Return the [x, y] coordinate for the center point of the cell that contains the specified text.  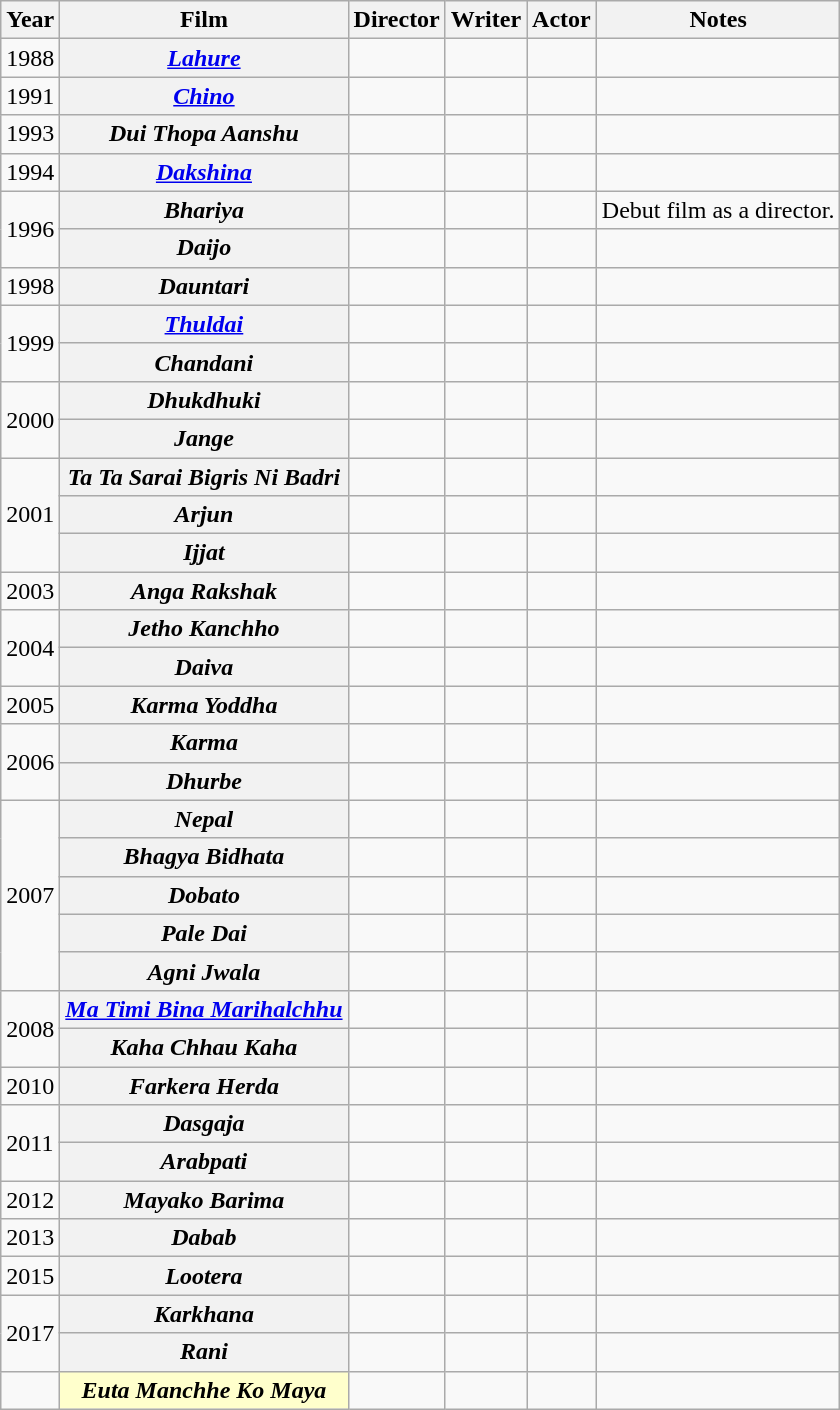
Ta Ta Sarai Bigris Ni Badri [204, 477]
Dasgaja [204, 1124]
Ma Timi Bina Marihalchhu [204, 1009]
Agni Jwala [204, 971]
2007 [30, 895]
Farkera Herda [204, 1085]
Mayako Barima [204, 1200]
Daijo [204, 248]
Dauntari [204, 286]
1991 [30, 96]
1988 [30, 58]
Arjun [204, 515]
1996 [30, 229]
2010 [30, 1085]
2006 [30, 762]
Bhagya Bidhata [204, 857]
2005 [30, 705]
2011 [30, 1143]
Arabpati [204, 1162]
Film [204, 20]
Dhurbe [204, 781]
1993 [30, 134]
2015 [30, 1276]
Thuldai [204, 324]
Dakshina [204, 172]
Daiva [204, 667]
Dobato [204, 895]
2004 [30, 648]
Dabab [204, 1238]
2008 [30, 1028]
Euta Manchhe Ko Maya [204, 1390]
Jetho Kanchho [204, 629]
1998 [30, 286]
2017 [30, 1333]
Nepal [204, 819]
Dui Thopa Aanshu [204, 134]
1999 [30, 343]
Debut film as a director. [718, 210]
1994 [30, 172]
Chandani [204, 362]
Pale Dai [204, 933]
2003 [30, 591]
Chino [204, 96]
Dhukdhuki [204, 400]
2001 [30, 515]
Notes [718, 20]
Karkhana [204, 1314]
Writer [486, 20]
Actor [562, 20]
2012 [30, 1200]
Lootera [204, 1276]
Year [30, 20]
2000 [30, 419]
Anga Rakshak [204, 591]
Karma Yoddha [204, 705]
Lahure [204, 58]
Rani [204, 1352]
Director [396, 20]
Kaha Chhau Kaha [204, 1047]
Bhariya [204, 210]
Jange [204, 438]
2013 [30, 1238]
Karma [204, 743]
Ijjat [204, 553]
